Identify which cell holds the provided text, then report its (X, Y) central coordinate. 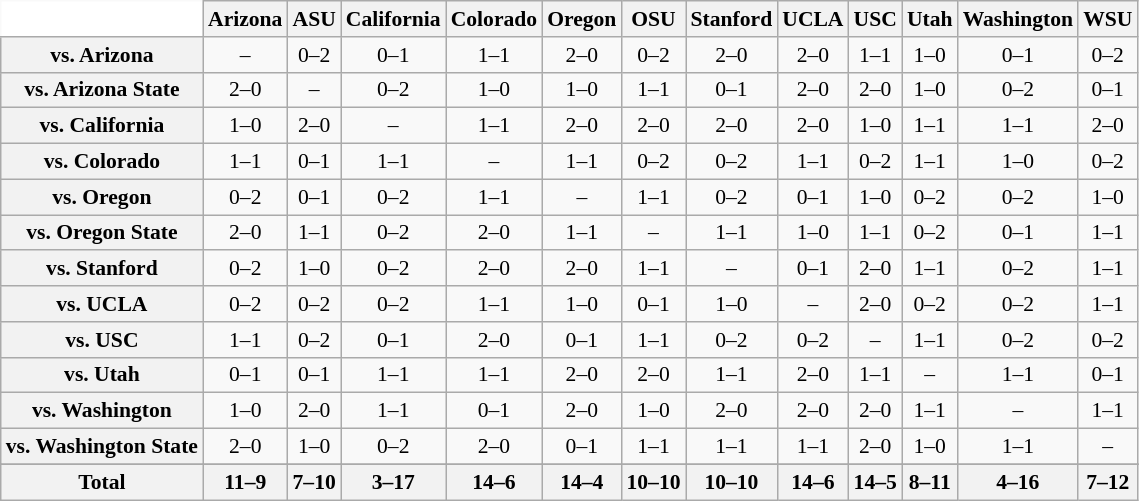
vs. Oregon (102, 197)
7–10 (314, 482)
vs. California (102, 126)
Total (102, 482)
Utah (930, 19)
Arizona (245, 19)
UCLA (812, 19)
vs. Utah (102, 375)
8–11 (930, 482)
vs. USC (102, 340)
14–5 (876, 482)
Colorado (494, 19)
vs. Washington (102, 411)
14–4 (582, 482)
Stanford (732, 19)
ASU (314, 19)
vs. Arizona (102, 55)
vs. Stanford (102, 269)
Oregon (582, 19)
OSU (653, 19)
vs. UCLA (102, 304)
4–16 (1018, 482)
7–12 (1108, 482)
11–9 (245, 482)
3–17 (394, 482)
vs. Colorado (102, 162)
vs. Washington State (102, 447)
vs. Arizona State (102, 90)
Washington (1018, 19)
California (394, 19)
USC (876, 19)
WSU (1108, 19)
vs. Oregon State (102, 233)
